Search for the cell housing the specified text and yield its [x, y] center coordinate. 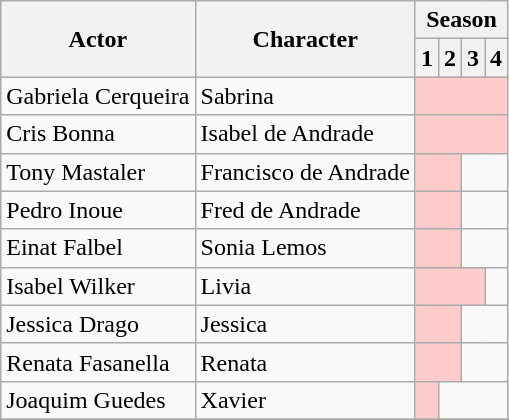
Einat Falbel [98, 248]
Gabriela Cerqueira [98, 96]
Tony Mastaler [98, 172]
Joaquim Guedes [98, 400]
Renata Fasanella [98, 362]
Jessica [305, 324]
Character [305, 39]
Livia [305, 286]
Season [461, 20]
Fred de Andrade [305, 210]
Xavier [305, 400]
1 [426, 58]
Cris Bonna [98, 134]
Isabel Wilker [98, 286]
Sonia Lemos [305, 248]
Jessica Drago [98, 324]
Pedro Inoue [98, 210]
4 [496, 58]
Renata [305, 362]
Actor [98, 39]
Francisco de Andrade [305, 172]
2 [450, 58]
Sabrina [305, 96]
Isabel de Andrade [305, 134]
3 [474, 58]
